Locate the cell with the specified text and output its [X, Y] center coordinate. 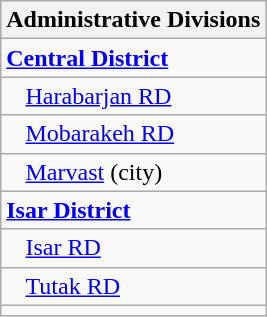
Marvast (city) [134, 172]
Isar RD [134, 248]
Tutak RD [134, 286]
Isar District [134, 210]
Administrative Divisions [134, 20]
Central District [134, 58]
Harabarjan RD [134, 96]
Mobarakeh RD [134, 134]
